Scan for the cell matching the given text and deliver its (X, Y) coordinate at center. 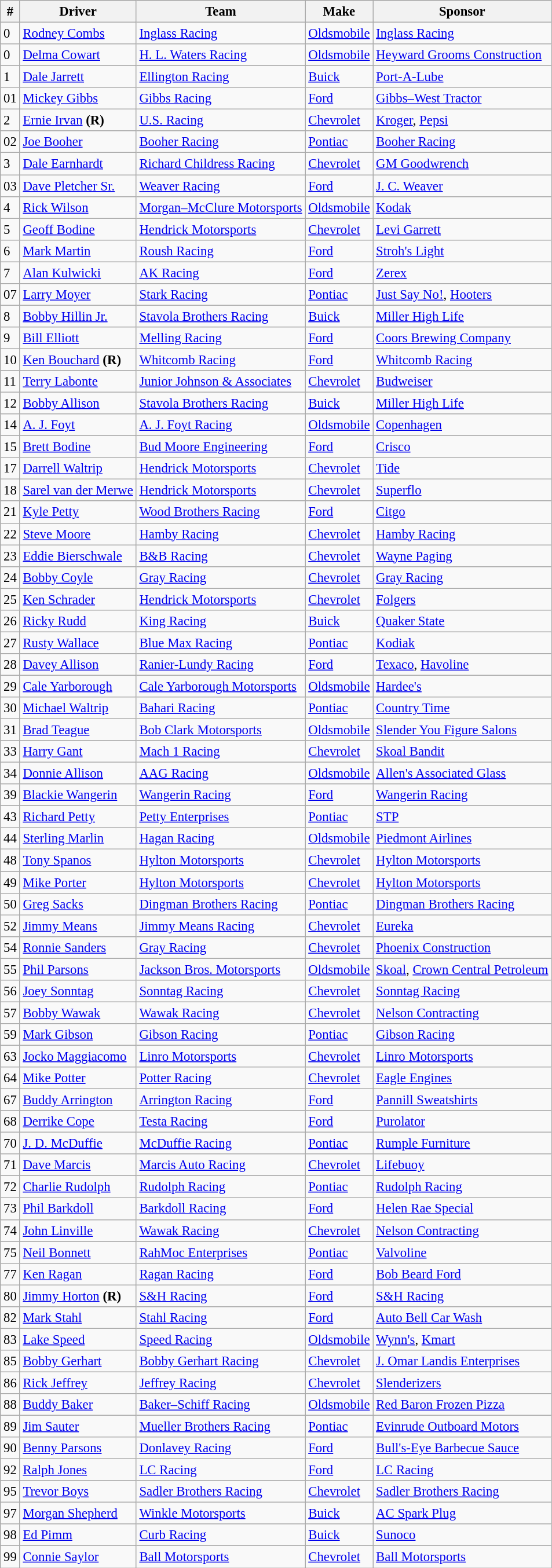
Buddy Arrington (78, 1100)
Mike Potter (78, 1078)
22 (10, 534)
86 (10, 1383)
A. J. Foyt (78, 425)
01 (10, 98)
57 (10, 1013)
Helen Rae Special (462, 1209)
1 (10, 77)
Kroger, Pepsi (462, 120)
Jimmy Means (78, 926)
26 (10, 621)
Connie Saylor (78, 1557)
59 (10, 1035)
2 (10, 120)
25 (10, 599)
Brad Teague (78, 730)
Greg Sacks (78, 904)
Ronnie Sanders (78, 947)
J. D. McDuffie (78, 1144)
Gibbs–West Tractor (462, 98)
Ragan Racing (221, 1274)
Morgan Shepherd (78, 1514)
Ken Schrader (78, 599)
Lake Speed (78, 1339)
4 (10, 207)
Jackson Bros. Motorsports (221, 969)
Mark Martin (78, 251)
Barkdoll Racing (221, 1209)
39 (10, 795)
Joe Booher (78, 142)
Charlie Rudolph (78, 1187)
King Racing (221, 621)
73 (10, 1209)
J. Omar Landis Enterprises (462, 1361)
Kodiak (462, 643)
Hardee's (462, 686)
07 (10, 295)
Joey Sonntag (78, 991)
18 (10, 490)
Levi Garrett (462, 229)
Wynn's, Kmart (462, 1339)
Donnie Allison (78, 774)
Bud Moore Engineering (221, 447)
70 (10, 1144)
Citgo (462, 512)
Mueller Brothers Racing (221, 1427)
Ken Ragan (78, 1274)
Buddy Baker (78, 1405)
Darrell Waltrip (78, 468)
Blackie Wangerin (78, 795)
02 (10, 142)
Auto Bell Car Wash (462, 1318)
Michael Waltrip (78, 708)
Phil Barkdoll (78, 1209)
34 (10, 774)
Rusty Wallace (78, 643)
Dave Marcis (78, 1165)
Kodak (462, 207)
Baker–Schiff Racing (221, 1405)
64 (10, 1078)
Sterling Marlin (78, 839)
99 (10, 1557)
31 (10, 730)
Tony Spanos (78, 860)
Blue Max Racing (221, 643)
Bull's-Eye Barbecue Sauce (462, 1448)
Mark Gibson (78, 1035)
Hagan Racing (221, 839)
77 (10, 1274)
28 (10, 665)
Donlavey Racing (221, 1448)
Melling Racing (221, 338)
75 (10, 1252)
Neil Bonnett (78, 1252)
43 (10, 817)
Marcis Auto Racing (221, 1165)
Geoff Bodine (78, 229)
Brett Bodine (78, 447)
Trevor Boys (78, 1492)
# (10, 12)
Skoal Bandit (462, 752)
67 (10, 1100)
Ellington Racing (221, 77)
92 (10, 1470)
Ricky Rudd (78, 621)
10 (10, 360)
GM Goodwrench (462, 164)
12 (10, 404)
Jocko Maggiacomo (78, 1056)
Superflo (462, 490)
44 (10, 839)
Weaver Racing (221, 186)
Sponsor (462, 12)
Petty Enterprises (221, 817)
Crisco (462, 447)
Wood Brothers Racing (221, 512)
Alan Kulwicki (78, 273)
Jeffrey Racing (221, 1383)
17 (10, 468)
Make (339, 12)
Rick Wilson (78, 207)
Port-A-Lube (462, 77)
68 (10, 1122)
9 (10, 338)
Purolator (462, 1122)
Gibbs Racing (221, 98)
15 (10, 447)
95 (10, 1492)
Bob Clark Motorsports (221, 730)
Stroh's Light (462, 251)
Valvoline (462, 1252)
Davey Allison (78, 665)
Bobby Allison (78, 404)
Ernie Irvan (R) (78, 120)
Harry Gant (78, 752)
Cale Yarborough (78, 686)
Folgers (462, 599)
Red Baron Frozen Pizza (462, 1405)
RahMoc Enterprises (221, 1252)
Mach 1 Racing (221, 752)
Country Time (462, 708)
23 (10, 556)
Mickey Gibbs (78, 98)
Mark Stahl (78, 1318)
Piedmont Airlines (462, 839)
88 (10, 1405)
74 (10, 1230)
Bobby Hillin Jr. (78, 316)
Budweiser (462, 382)
Skoal, Crown Central Petroleum (462, 969)
Quaker State (462, 621)
27 (10, 643)
5 (10, 229)
Rumple Furniture (462, 1144)
Ken Bouchard (R) (78, 360)
21 (10, 512)
49 (10, 882)
24 (10, 577)
Ed Pimm (78, 1535)
14 (10, 425)
Bob Beard Ford (462, 1274)
Bobby Coyle (78, 577)
63 (10, 1056)
82 (10, 1318)
48 (10, 860)
U.S. Racing (221, 120)
Kyle Petty (78, 512)
Sarel van der Merwe (78, 490)
Cale Yarborough Motorsports (221, 686)
Copenhagen (462, 425)
Eddie Bierschwale (78, 556)
Dale Jarrett (78, 77)
Evinrude Outboard Motors (462, 1427)
85 (10, 1361)
B&B Racing (221, 556)
55 (10, 969)
Bahari Racing (221, 708)
6 (10, 251)
11 (10, 382)
Dave Pletcher Sr. (78, 186)
83 (10, 1339)
Bobby Wawak (78, 1013)
54 (10, 947)
29 (10, 686)
50 (10, 904)
Heyward Grooms Construction (462, 55)
John Linville (78, 1230)
Slender You Figure Salons (462, 730)
Jimmy Means Racing (221, 926)
8 (10, 316)
Bobby Gerhart (78, 1361)
Stahl Racing (221, 1318)
Jimmy Horton (R) (78, 1296)
Curb Racing (221, 1535)
Mike Porter (78, 882)
98 (10, 1535)
AK Racing (221, 273)
80 (10, 1296)
Terry Labonte (78, 382)
Dale Earnhardt (78, 164)
Zerex (462, 273)
Eagle Engines (462, 1078)
STP (462, 817)
J. C. Weaver (462, 186)
Team (221, 12)
3 (10, 164)
McDuffie Racing (221, 1144)
97 (10, 1514)
Morgan–McClure Motorsports (221, 207)
56 (10, 991)
33 (10, 752)
Benny Parsons (78, 1448)
Jim Sauter (78, 1427)
Speed Racing (221, 1339)
89 (10, 1427)
Winkle Motorsports (221, 1514)
Pannill Sweatshirts (462, 1100)
Junior Johnson & Associates (221, 382)
Tide (462, 468)
Larry Moyer (78, 295)
7 (10, 273)
Rick Jeffrey (78, 1383)
Richard Petty (78, 817)
Steve Moore (78, 534)
Ralph Jones (78, 1470)
Roush Racing (221, 251)
52 (10, 926)
Phil Parsons (78, 969)
Sunoco (462, 1535)
Ranier-Lundy Racing (221, 665)
Just Say No!, Hooters (462, 295)
Testa Racing (221, 1122)
Derrike Cope (78, 1122)
AAG Racing (221, 774)
Driver (78, 12)
Texaco, Havoline (462, 665)
Lifebuoy (462, 1165)
71 (10, 1165)
Potter Racing (221, 1078)
Richard Childress Racing (221, 164)
Stark Racing (221, 295)
30 (10, 708)
Arrington Racing (221, 1100)
Bill Elliott (78, 338)
Delma Cowart (78, 55)
Slenderizers (462, 1383)
A. J. Foyt Racing (221, 425)
Phoenix Construction (462, 947)
72 (10, 1187)
Wayne Paging (462, 556)
Allen's Associated Glass (462, 774)
Eureka (462, 926)
Rodney Combs (78, 34)
03 (10, 186)
90 (10, 1448)
H. L. Waters Racing (221, 55)
AC Spark Plug (462, 1514)
Bobby Gerhart Racing (221, 1361)
Coors Brewing Company (462, 338)
